Determine the (X, Y) coordinate at the center of the cell enclosing the given text.  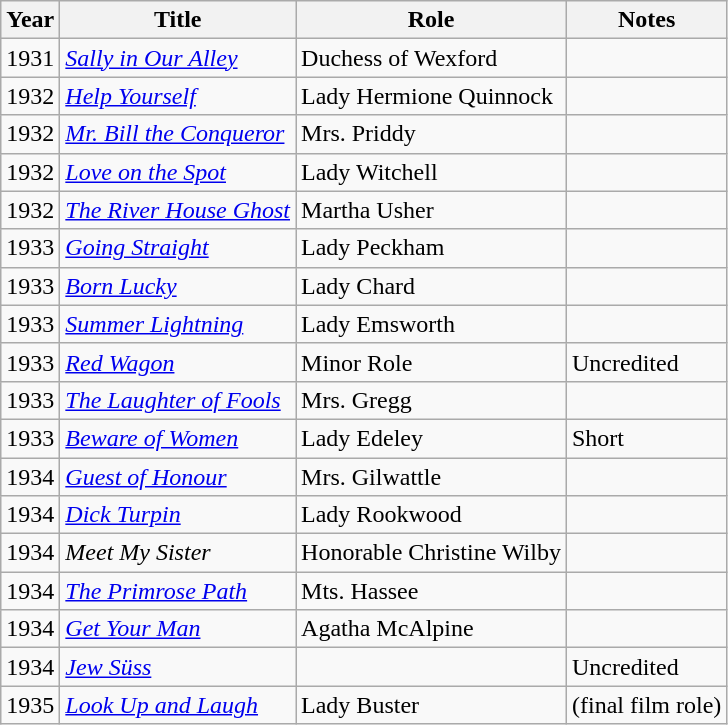
1931 (30, 58)
Mts. Hassee (432, 591)
Mrs. Gregg (432, 400)
Agatha McAlpine (432, 629)
Look Up and Laugh (178, 705)
Lady Edeley (432, 438)
The River House Ghost (178, 210)
Dick Turpin (178, 515)
Duchess of Wexford (432, 58)
Role (432, 20)
Help Yourself (178, 96)
Lady Chard (432, 286)
(final film role) (646, 705)
Lady Hermione Quinnock (432, 96)
Notes (646, 20)
Year (30, 20)
Lady Peckham (432, 248)
Martha Usher (432, 210)
Title (178, 20)
The Primrose Path (178, 591)
Born Lucky (178, 286)
Lady Witchell (432, 172)
Guest of Honour (178, 477)
Summer Lightning (178, 324)
Love on the Spot (178, 172)
Lady Emsworth (432, 324)
Lady Rookwood (432, 515)
Jew Süss (178, 667)
Red Wagon (178, 362)
Mrs. Gilwattle (432, 477)
Short (646, 438)
Going Straight (178, 248)
Lady Buster (432, 705)
Honorable Christine Wilby (432, 553)
1935 (30, 705)
Beware of Women (178, 438)
Mrs. Priddy (432, 134)
Mr. Bill the Conqueror (178, 134)
Minor Role (432, 362)
Get Your Man (178, 629)
The Laughter of Fools (178, 400)
Sally in Our Alley (178, 58)
Meet My Sister (178, 553)
